Find where the given text appears and provide that cell's center as (X, Y) coordinate. 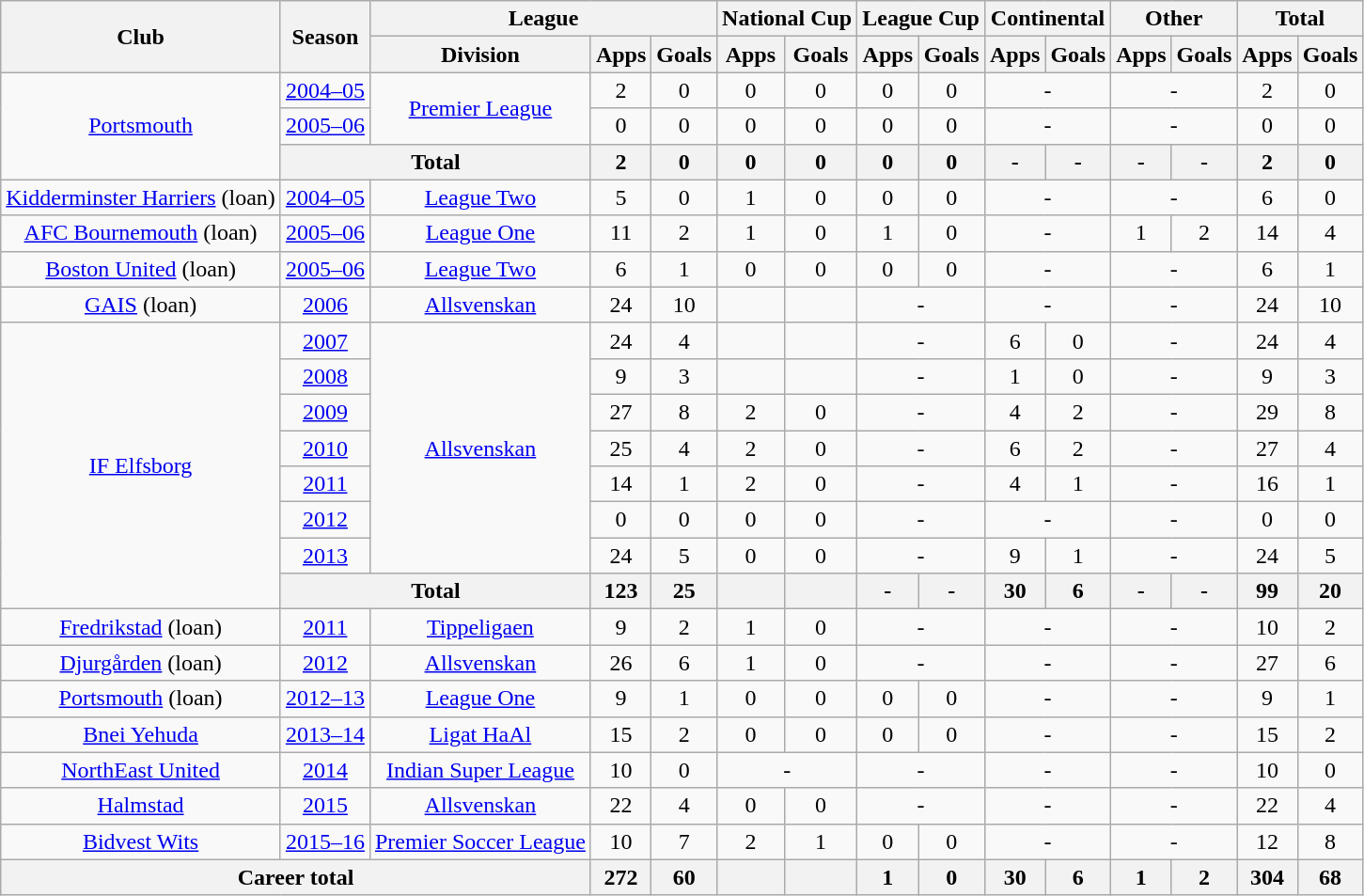
2007 (325, 340)
Other (1174, 19)
99 (1267, 591)
2013 (325, 556)
Tippeligaen (479, 627)
GAIS (loan) (141, 305)
2012–13 (325, 699)
Division (479, 55)
Portsmouth (loan) (141, 699)
12 (1267, 841)
Bidvest Wits (141, 841)
60 (684, 877)
2014 (325, 770)
Portsmouth (141, 126)
272 (620, 877)
16 (1267, 484)
2015 (325, 806)
Premier League (479, 108)
League (543, 19)
AFC Bournemouth (loan) (141, 233)
123 (620, 591)
68 (1330, 877)
2006 (325, 305)
20 (1330, 591)
Halmstad (141, 806)
NorthEast United (141, 770)
League Cup (921, 19)
Bnei Yehuda (141, 734)
11 (620, 233)
29 (1267, 412)
Career total (296, 877)
7 (684, 841)
Boston United (loan) (141, 269)
2013–14 (325, 734)
Season (325, 37)
2010 (325, 448)
Ligat HaAl (479, 734)
304 (1267, 877)
2008 (325, 376)
IF Elfsborg (141, 465)
Djurgården (loan) (141, 663)
Indian Super League (479, 770)
Fredrikstad (loan) (141, 627)
26 (620, 663)
2015–16 (325, 841)
National Cup (788, 19)
2009 (325, 412)
Kidderminster Harriers (loan) (141, 197)
Continental (1047, 19)
Club (141, 37)
Premier Soccer League (479, 841)
